Extract the [X, Y] coordinate from the center of the cell holding the provided text.  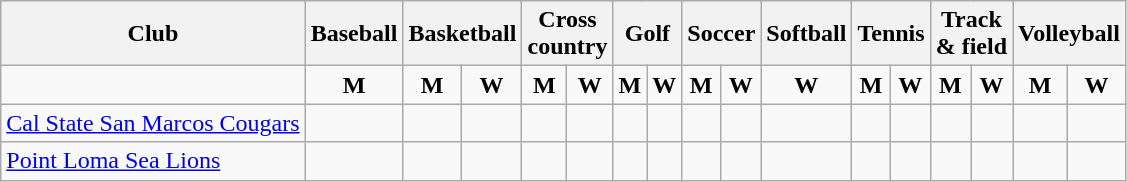
Cal State San Marcos Cougars [153, 123]
Soccer [722, 34]
Volleyball [1070, 34]
Crosscountry [568, 34]
Track& field [971, 34]
Tennis [891, 34]
Golf [648, 34]
Baseball [354, 34]
Club [153, 34]
Basketball [462, 34]
Softball [806, 34]
Point Loma Sea Lions [153, 161]
